Extract the (X, Y) coordinate from the center of the cell holding the provided text.  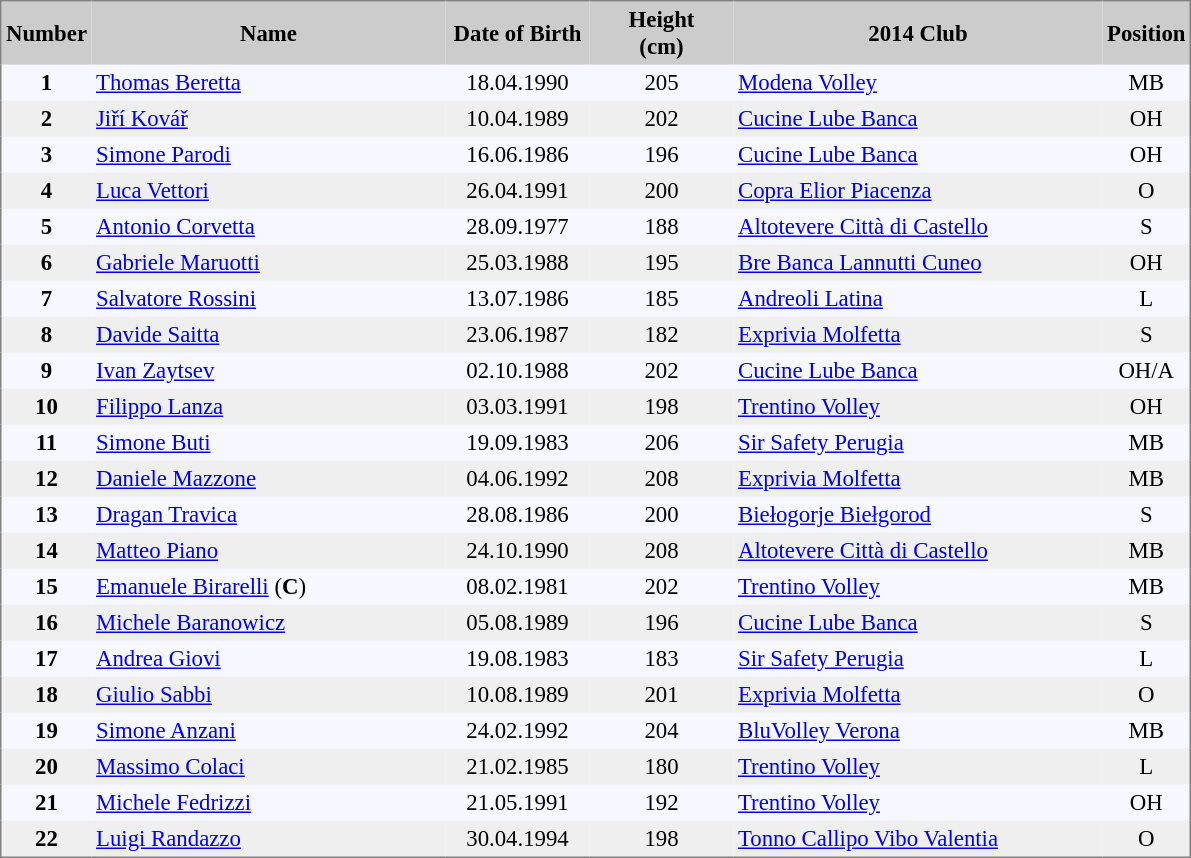
02.10.1988 (518, 370)
185 (662, 298)
21.05.1991 (518, 802)
3 (46, 154)
11 (46, 442)
Luca Vettori (269, 190)
12 (46, 478)
28.08.1986 (518, 514)
Dragan Travica (269, 514)
23.06.1987 (518, 334)
Simone Parodi (269, 154)
17 (46, 658)
10.04.1989 (518, 118)
Number (46, 33)
Filippo Lanza (269, 406)
04.06.1992 (518, 478)
19.09.1983 (518, 442)
182 (662, 334)
Andreoli Latina (918, 298)
195 (662, 262)
Giulio Sabbi (269, 694)
5 (46, 226)
183 (662, 658)
2014 Club (918, 33)
Jiří Kovář (269, 118)
28.09.1977 (518, 226)
206 (662, 442)
Antonio Corvetta (269, 226)
BluVolley Verona (918, 730)
205 (662, 82)
Michele Fedrizzi (269, 802)
14 (46, 550)
18 (46, 694)
Date of Birth (518, 33)
10 (46, 406)
Height(cm) (662, 33)
1 (46, 82)
8 (46, 334)
OH/A (1146, 370)
180 (662, 766)
19 (46, 730)
Luigi Randazzo (269, 838)
Gabriele Maruotti (269, 262)
9 (46, 370)
Biełogorje Biełgorod (918, 514)
18.04.1990 (518, 82)
24.02.1992 (518, 730)
Tonno Callipo Vibo Valentia (918, 838)
Position (1146, 33)
6 (46, 262)
21.02.1985 (518, 766)
16.06.1986 (518, 154)
Davide Saitta (269, 334)
Matteo Piano (269, 550)
Ivan Zaytsev (269, 370)
Copra Elior Piacenza (918, 190)
Andrea Giovi (269, 658)
Massimo Colaci (269, 766)
Salvatore Rossini (269, 298)
Michele Baranowicz (269, 622)
22 (46, 838)
Simone Anzani (269, 730)
13.07.1986 (518, 298)
7 (46, 298)
30.04.1994 (518, 838)
25.03.1988 (518, 262)
10.08.1989 (518, 694)
16 (46, 622)
19.08.1983 (518, 658)
15 (46, 586)
03.03.1991 (518, 406)
26.04.1991 (518, 190)
4 (46, 190)
Daniele Mazzone (269, 478)
204 (662, 730)
192 (662, 802)
24.10.1990 (518, 550)
Bre Banca Lannutti Cuneo (918, 262)
20 (46, 766)
08.02.1981 (518, 586)
201 (662, 694)
05.08.1989 (518, 622)
2 (46, 118)
Modena Volley (918, 82)
Name (269, 33)
Simone Buti (269, 442)
188 (662, 226)
Emanuele Birarelli (C) (269, 586)
21 (46, 802)
13 (46, 514)
Thomas Beretta (269, 82)
